Capture the cell that displays the provided text and extract its (X, Y) central coordinate. 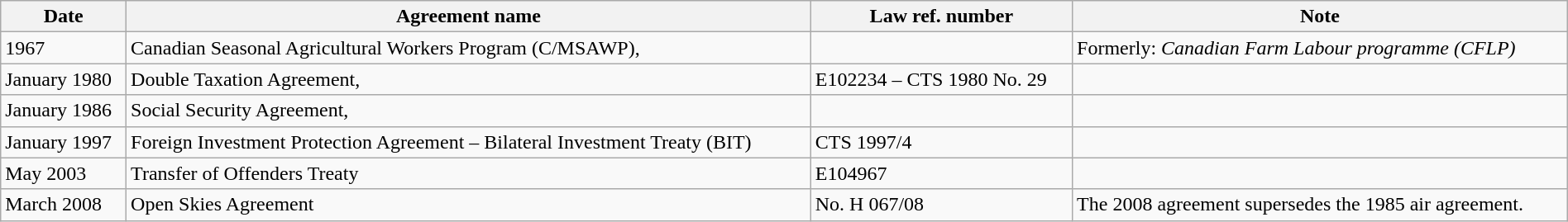
March 2008 (64, 205)
Canadian Seasonal Agricultural Workers Program (C/MSAWP), (469, 48)
May 2003 (64, 173)
Date (64, 17)
Agreement name (469, 17)
E104967 (941, 173)
Law ref. number (941, 17)
Formerly: Canadian Farm Labour programme (CFLP) (1320, 48)
Social Security Agreement, (469, 111)
No. H 067/08 (941, 205)
Transfer of Offenders Treaty (469, 173)
January 1997 (64, 142)
The 2008 agreement supersedes the 1985 air agreement. (1320, 205)
Foreign Investment Protection Agreement – Bilateral Investment Treaty (BIT) (469, 142)
January 1986 (64, 111)
E102234 – CTS 1980 No. 29 (941, 79)
Note (1320, 17)
1967 (64, 48)
Open Skies Agreement (469, 205)
January 1980 (64, 79)
CTS 1997/4 (941, 142)
Double Taxation Agreement, (469, 79)
